Extract the (X, Y) coordinate from the center of the cell holding the provided text.  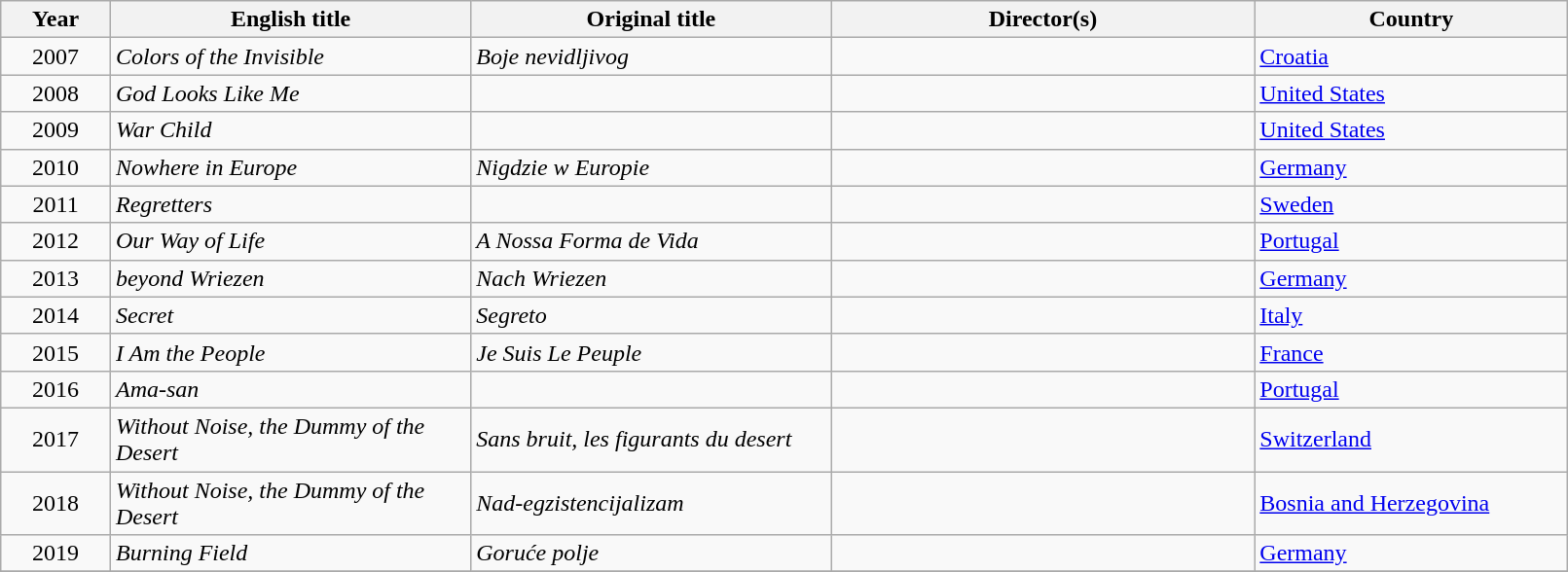
Ama-san (290, 389)
God Looks Like Me (290, 93)
Boje nevidljivog (651, 56)
Nigdzie w Europie (651, 167)
Bosnia and Herzegovina (1411, 502)
Our Way of Life (290, 241)
I Am the People (290, 352)
2016 (56, 389)
2009 (56, 130)
Je Suis Le Peuple (651, 352)
Sweden (1411, 204)
Director(s) (1043, 19)
2010 (56, 167)
Original title (651, 19)
Italy (1411, 315)
2014 (56, 315)
2012 (56, 241)
Croatia (1411, 56)
Country (1411, 19)
Segreto (651, 315)
Regretters (290, 204)
Sans bruit, les figurants du desert (651, 440)
Colors of the Invisible (290, 56)
2013 (56, 278)
English title (290, 19)
Goruće polje (651, 554)
beyond Wriezen (290, 278)
2007 (56, 56)
2017 (56, 440)
2019 (56, 554)
Switzerland (1411, 440)
A Nossa Forma de Vida (651, 241)
Year (56, 19)
2011 (56, 204)
Nad-egzistencijalizam (651, 502)
Burning Field (290, 554)
2008 (56, 93)
France (1411, 352)
2018 (56, 502)
War Child (290, 130)
Nach Wriezen (651, 278)
Nowhere in Europe (290, 167)
2015 (56, 352)
Secret (290, 315)
